Return the [X, Y] coordinate for the center point of the cell that contains the specified text.  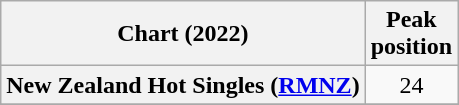
24 [411, 85]
New Zealand Hot Singles (RMNZ) [183, 85]
Peakposition [411, 34]
Chart (2022) [183, 34]
